Return [X, Y] of the center of cell containing provided text 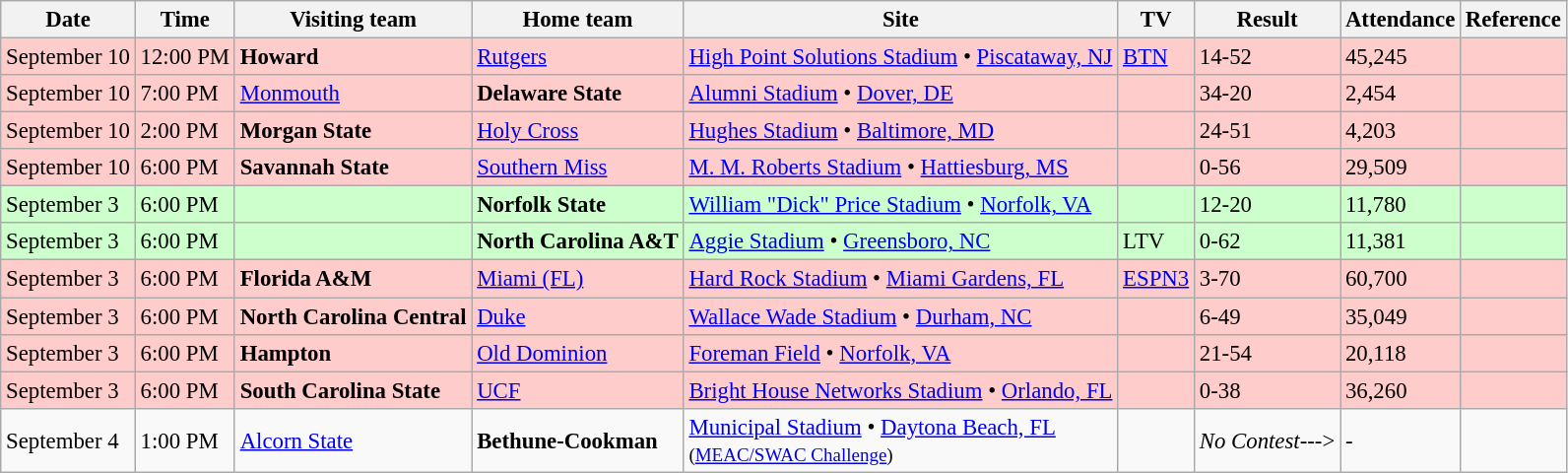
7:00 PM [185, 94]
Attendance [1401, 20]
BTN [1156, 57]
No Contest---> [1267, 439]
South Carolina State [353, 390]
High Point Solutions Stadium • Piscataway, NJ [900, 57]
Hard Rock Stadium • Miami Gardens, FL [900, 279]
11,381 [1401, 241]
September 4 [68, 439]
LTV [1156, 241]
Delaware State [577, 94]
Hampton [353, 353]
60,700 [1401, 279]
Miami (FL) [577, 279]
4,203 [1401, 131]
6-49 [1267, 316]
45,245 [1401, 57]
Duke [577, 316]
Holy Cross [577, 131]
ESPN3 [1156, 279]
29,509 [1401, 168]
North Carolina A&T [577, 241]
Southern Miss [577, 168]
11,780 [1401, 205]
0-56 [1267, 168]
Monmouth [353, 94]
Alcorn State [353, 439]
12:00 PM [185, 57]
- [1401, 439]
14-52 [1267, 57]
2,454 [1401, 94]
Home team [577, 20]
Date [68, 20]
Visiting team [353, 20]
0-38 [1267, 390]
Aggie Stadium • Greensboro, NC [900, 241]
24-51 [1267, 131]
William "Dick" Price Stadium • Norfolk, VA [900, 205]
34-20 [1267, 94]
Alumni Stadium • Dover, DE [900, 94]
20,118 [1401, 353]
UCF [577, 390]
35,049 [1401, 316]
North Carolina Central [353, 316]
Florida A&M [353, 279]
Wallace Wade Stadium • Durham, NC [900, 316]
Municipal Stadium • Daytona Beach, FL(MEAC/SWAC Challenge) [900, 439]
Hughes Stadium • Baltimore, MD [900, 131]
TV [1156, 20]
M. M. Roberts Stadium • Hattiesburg, MS [900, 168]
Bright House Networks Stadium • Orlando, FL [900, 390]
Site [900, 20]
21-54 [1267, 353]
2:00 PM [185, 131]
1:00 PM [185, 439]
0-62 [1267, 241]
Howard [353, 57]
36,260 [1401, 390]
Reference [1514, 20]
Time [185, 20]
Foreman Field • Norfolk, VA [900, 353]
12-20 [1267, 205]
Savannah State [353, 168]
Rutgers [577, 57]
Norfolk State [577, 205]
3-70 [1267, 279]
Morgan State [353, 131]
Result [1267, 20]
Old Dominion [577, 353]
Bethune-Cookman [577, 439]
